Detect which cell encompasses the target text, then output its [x, y] center coordinate. 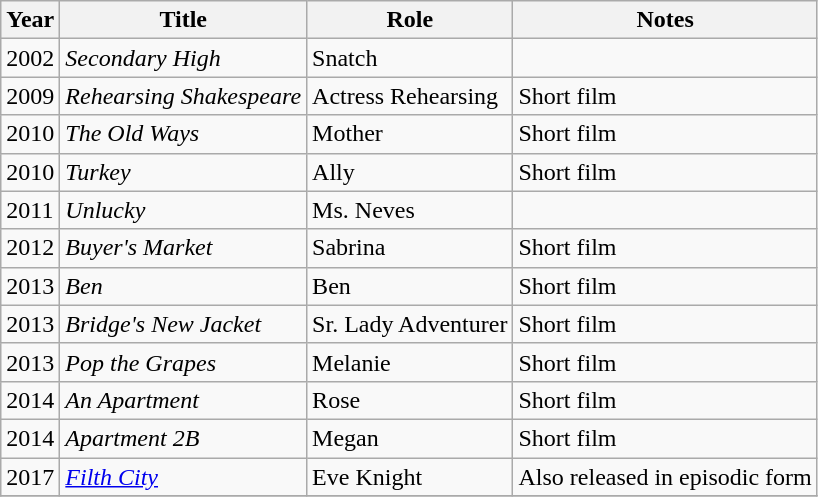
Title [184, 20]
Ms. Neves [410, 210]
2002 [30, 58]
Notes [665, 20]
Bridge's New Jacket [184, 324]
Filth City [184, 477]
Snatch [410, 58]
Turkey [184, 172]
Also released in episodic form [665, 477]
Pop the Grapes [184, 362]
Year [30, 20]
2011 [30, 210]
Rose [410, 400]
Mother [410, 134]
Sr. Lady Adventurer [410, 324]
2017 [30, 477]
2009 [30, 96]
Rehearsing Shakespeare [184, 96]
Apartment 2B [184, 438]
Eve Knight [410, 477]
Unlucky [184, 210]
Actress Rehearsing [410, 96]
Sabrina [410, 248]
2012 [30, 248]
The Old Ways [184, 134]
Megan [410, 438]
Ally [410, 172]
Melanie [410, 362]
An Apartment [184, 400]
Buyer's Market [184, 248]
Secondary High [184, 58]
Role [410, 20]
